Identify which cell holds the provided text, then report its (x, y) central coordinate. 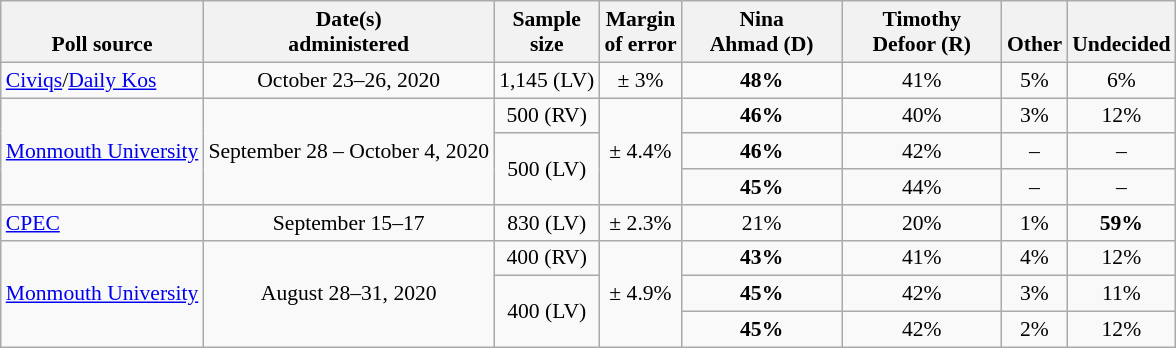
40% (922, 116)
NinaAhmad (D) (762, 32)
400 (LV) (546, 312)
Undecided (1121, 32)
400 (RV) (546, 258)
44% (922, 187)
43% (762, 258)
5% (1034, 80)
500 (RV) (546, 116)
Date(s)administered (348, 32)
September 15–17 (348, 223)
± 3% (640, 80)
August 28–31, 2020 (348, 294)
2% (1034, 330)
October 23–26, 2020 (348, 80)
± 2.3% (640, 223)
500 (LV) (546, 170)
6% (1121, 80)
Other (1034, 32)
Poll source (102, 32)
20% (922, 223)
± 4.9% (640, 294)
830 (LV) (546, 223)
Civiqs/Daily Kos (102, 80)
TimothyDefoor (R) (922, 32)
48% (762, 80)
1% (1034, 223)
59% (1121, 223)
1,145 (LV) (546, 80)
± 4.4% (640, 152)
September 28 – October 4, 2020 (348, 152)
Marginof error (640, 32)
21% (762, 223)
4% (1034, 258)
CPEC (102, 223)
Samplesize (546, 32)
11% (1121, 294)
